Pinpoint the cell where the given text exists, returning its (X, Y) midpoint coordinate. 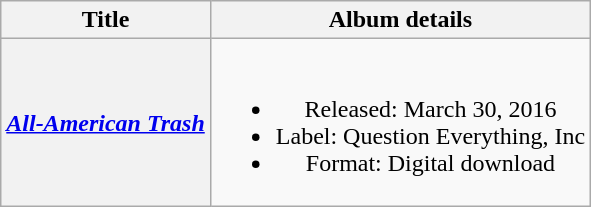
All-American Trash (106, 122)
Title (106, 20)
Album details (400, 20)
Released: March 30, 2016Label: Question Everything, IncFormat: Digital download (400, 122)
